Output the [X, Y] coordinate of the center of the cell containing the given text.  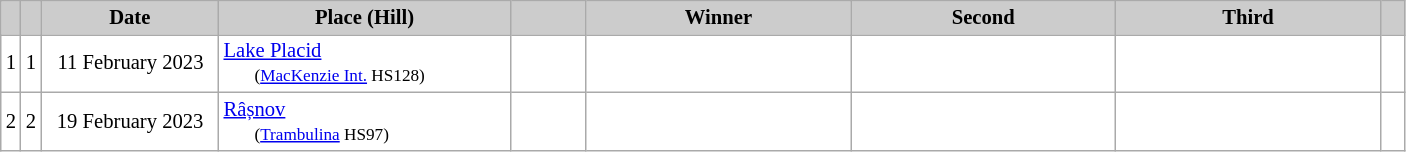
Râșnov (Trambulina HS97) [365, 121]
Date [130, 17]
19 February 2023 [130, 121]
Third [1248, 17]
Place (Hill) [365, 17]
Winner [718, 17]
Second [984, 17]
11 February 2023 [130, 63]
Lake Placid (MacKenzie Int. HS128) [365, 63]
